Pinpoint the cell where the given text exists, returning its [x, y] midpoint coordinate. 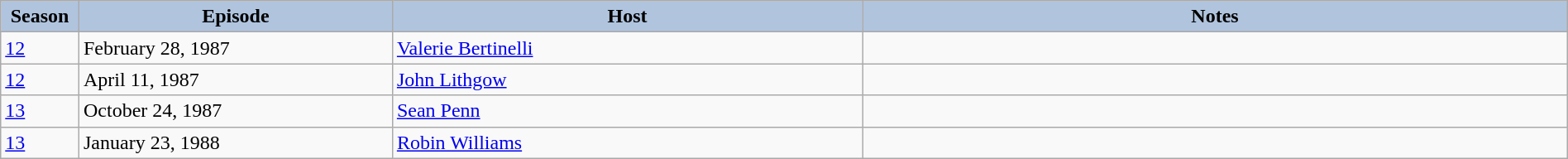
Valerie Bertinelli [627, 48]
John Lithgow [627, 79]
January 23, 1988 [235, 142]
Host [627, 17]
February 28, 1987 [235, 48]
Robin Williams [627, 142]
Episode [235, 17]
October 24, 1987 [235, 111]
Notes [1216, 17]
Sean Penn [627, 111]
Season [40, 17]
April 11, 1987 [235, 79]
